Capture the cell that displays the provided text and extract its [X, Y] central coordinate. 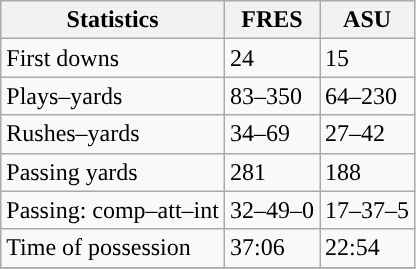
Passing yards [113, 172]
37:06 [272, 248]
83–350 [272, 96]
Statistics [113, 20]
24 [272, 58]
32–49–0 [272, 210]
First downs [113, 58]
FRES [272, 20]
15 [368, 58]
188 [368, 172]
22:54 [368, 248]
281 [272, 172]
64–230 [368, 96]
Time of possession [113, 248]
Plays–yards [113, 96]
27–42 [368, 134]
34–69 [272, 134]
Rushes–yards [113, 134]
17–37–5 [368, 210]
ASU [368, 20]
Passing: comp–att–int [113, 210]
